Provide the [X, Y] coordinate of the cell's center where the given text is located.  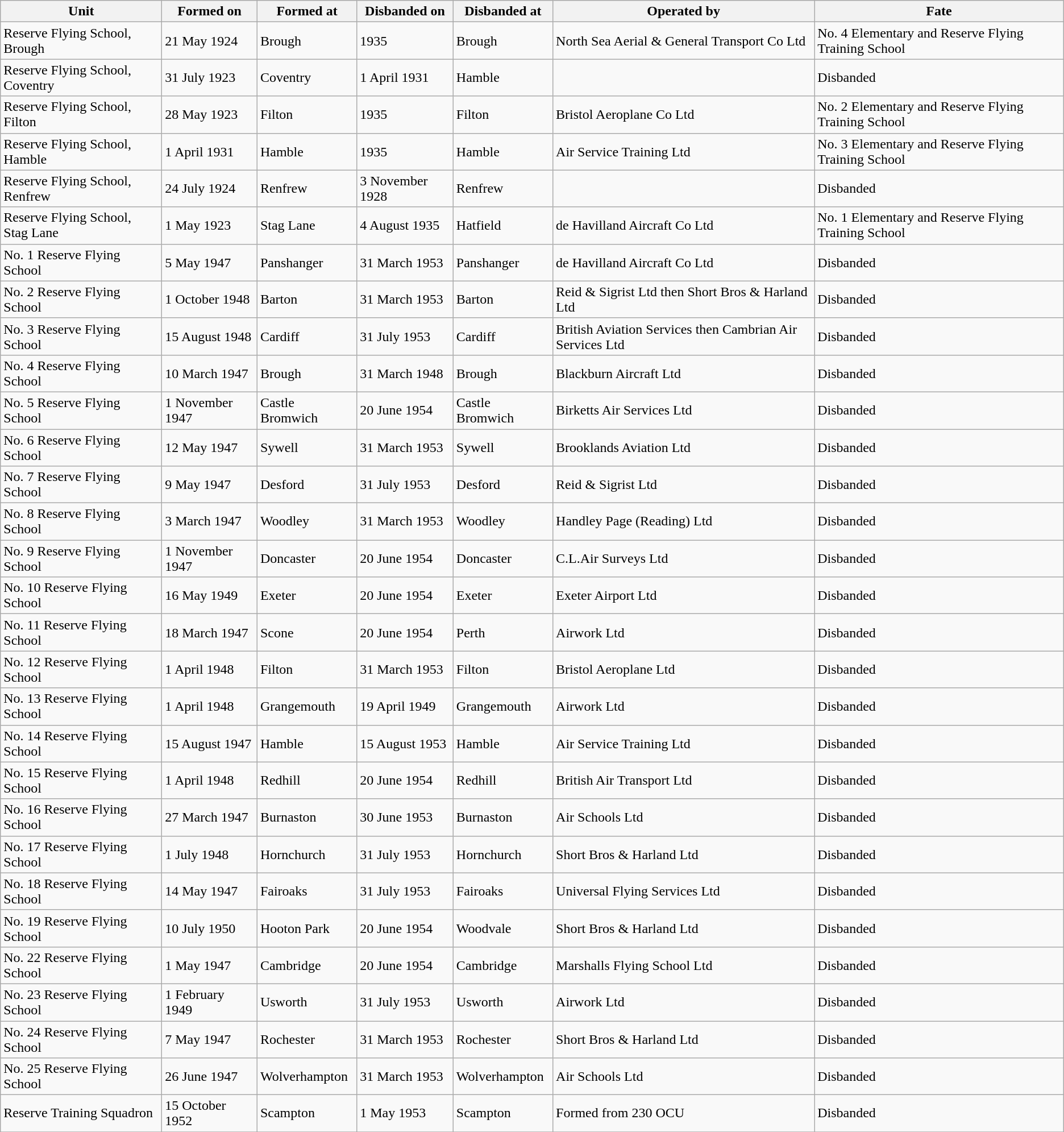
Perth [502, 632]
1 May 1923 [210, 225]
18 March 1947 [210, 632]
No. 2 Reserve Flying School [81, 299]
No. 7 Reserve Flying School [81, 484]
26 June 1947 [210, 1077]
No. 3 Reserve Flying School [81, 337]
British Air Transport Ltd [684, 780]
Exeter Airport Ltd [684, 596]
No. 2 Elementary and Reserve Flying Training School [939, 115]
Reid & Sigrist Ltd [684, 484]
10 March 1947 [210, 373]
30 June 1953 [405, 818]
16 May 1949 [210, 596]
Reserve Flying School, Renfrew [81, 189]
No. 24 Reserve Flying School [81, 1039]
19 April 1949 [405, 706]
Handley Page (Reading) Ltd [684, 522]
Reserve Flying School, Filton [81, 115]
Operated by [684, 11]
7 May 1947 [210, 1039]
Stag Lane [307, 225]
Reid & Sigrist Ltd then Short Bros & Harland Ltd [684, 299]
No. 14 Reserve Flying School [81, 744]
No. 1 Elementary and Reserve Flying Training School [939, 225]
Disbanded on [405, 11]
15 August 1948 [210, 337]
No. 1 Reserve Flying School [81, 263]
Reserve Flying School, Hamble [81, 151]
Universal Flying Services Ltd [684, 891]
1 May 1947 [210, 965]
Hatfield [502, 225]
3 March 1947 [210, 522]
Unit [81, 11]
Coventry [307, 77]
27 March 1947 [210, 818]
21 May 1924 [210, 41]
C.L.Air Surveys Ltd [684, 558]
28 May 1923 [210, 115]
No. 17 Reserve Flying School [81, 854]
No. 5 Reserve Flying School [81, 410]
No. 19 Reserve Flying School [81, 928]
No. 10 Reserve Flying School [81, 596]
No. 6 Reserve Flying School [81, 447]
1 May 1953 [405, 1113]
No. 16 Reserve Flying School [81, 818]
14 May 1947 [210, 891]
No. 11 Reserve Flying School [81, 632]
No. 23 Reserve Flying School [81, 1002]
Formed at [307, 11]
Brooklands Aviation Ltd [684, 447]
31 March 1948 [405, 373]
No. 25 Reserve Flying School [81, 1077]
No. 15 Reserve Flying School [81, 780]
Reserve Flying School, Coventry [81, 77]
No. 9 Reserve Flying School [81, 558]
12 May 1947 [210, 447]
Scone [307, 632]
Marshalls Flying School Ltd [684, 965]
Bristol Aeroplane Co Ltd [684, 115]
No. 4 Elementary and Reserve Flying Training School [939, 41]
British Aviation Services then Cambrian Air Services Ltd [684, 337]
5 May 1947 [210, 263]
15 August 1953 [405, 744]
No. 4 Reserve Flying School [81, 373]
3 November 1928 [405, 189]
Formed on [210, 11]
Bristol Aeroplane Ltd [684, 670]
North Sea Aerial & General Transport Co Ltd [684, 41]
Reserve Training Squadron [81, 1113]
15 October 1952 [210, 1113]
4 August 1935 [405, 225]
No. 8 Reserve Flying School [81, 522]
Blackburn Aircraft Ltd [684, 373]
1 October 1948 [210, 299]
31 July 1923 [210, 77]
No. 3 Elementary and Reserve Flying Training School [939, 151]
Birketts Air Services Ltd [684, 410]
No. 12 Reserve Flying School [81, 670]
Hooton Park [307, 928]
Fate [939, 11]
10 July 1950 [210, 928]
No. 13 Reserve Flying School [81, 706]
24 July 1924 [210, 189]
Reserve Flying School, Brough [81, 41]
1 February 1949 [210, 1002]
Formed from 230 OCU [684, 1113]
Reserve Flying School, Stag Lane [81, 225]
No. 22 Reserve Flying School [81, 965]
Disbanded at [502, 11]
1 July 1948 [210, 854]
15 August 1947 [210, 744]
No. 18 Reserve Flying School [81, 891]
9 May 1947 [210, 484]
Woodvale [502, 928]
